Provide the [X, Y] coordinate of the cell's center where the given text is located.  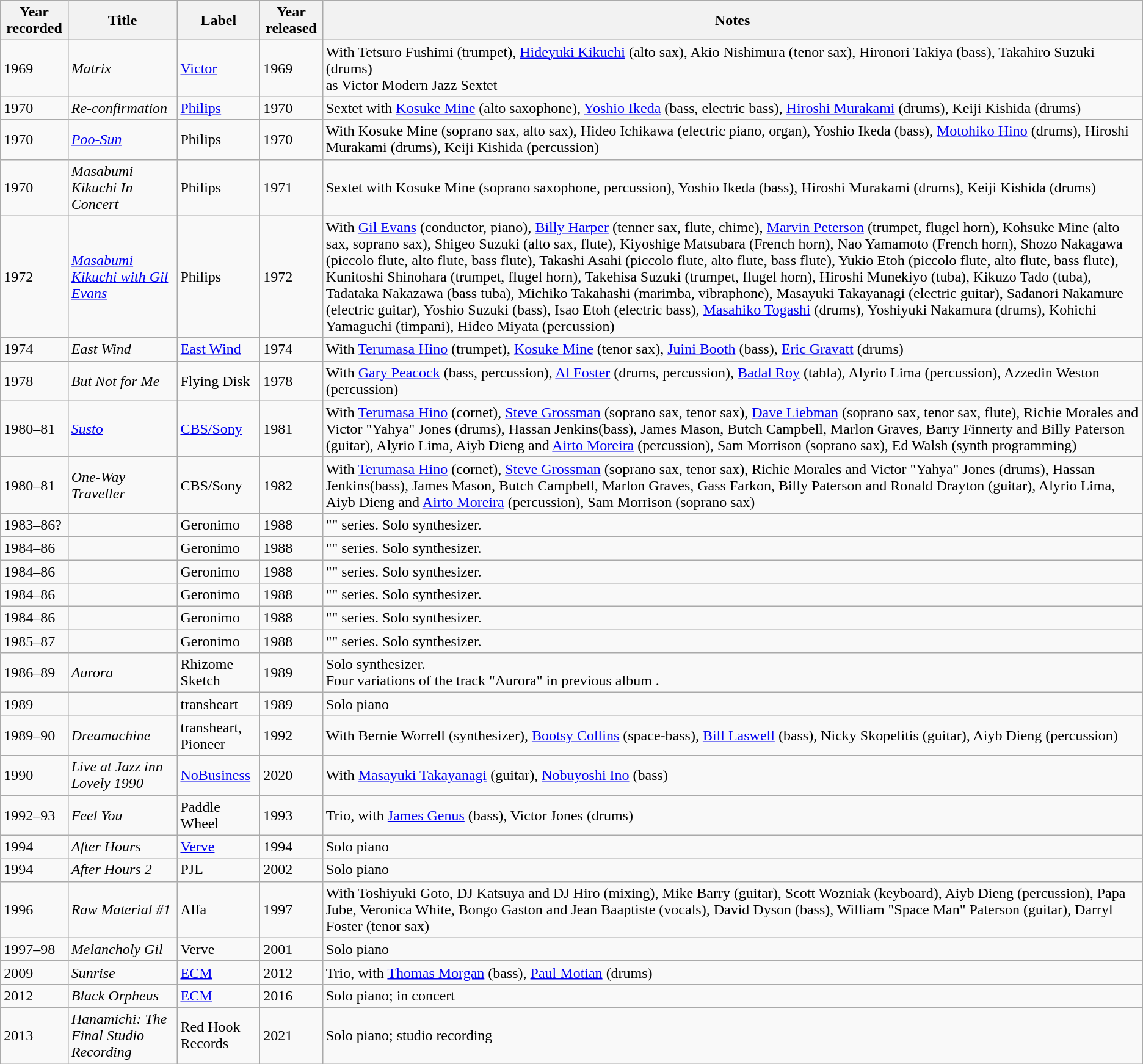
2021 [291, 1035]
Poo-Sun [122, 139]
Dreamachine [122, 735]
Solo synthesizer. Four variations of the track "Aurora" in previous album . [733, 673]
1993 [291, 815]
1997–98 [34, 949]
1983–86? [34, 525]
Red Hook Records [219, 1035]
Melancholy Gil [122, 949]
1971 [291, 188]
Alfa [219, 909]
After Hours 2 [122, 870]
Trio, with James Genus (bass), Victor Jones (drums) [733, 815]
transheart, Pioneer [219, 735]
1981 [291, 429]
Label [219, 21]
1986–89 [34, 673]
One-Way Traveller [122, 485]
2001 [291, 949]
transheart [219, 704]
Sextet with Kosuke Mine (alto saxophone), Yoshio Ikeda (bass, electric bass), Hiroshi Murakami (drums), Keiji Kishida (drums) [733, 108]
Solo piano; studio recording [733, 1035]
PJL [219, 870]
Masabumi Kikuchi with Gil Evans [122, 277]
Re-confirmation [122, 108]
1985–87 [34, 641]
Paddle Wheel [219, 815]
With Masayuki Takayanagi (guitar), Nobuyoshi Ino (bass) [733, 776]
Masabumi Kikuchi In Concert [122, 188]
1989–90 [34, 735]
1992–93 [34, 815]
Year released [291, 21]
Victor [219, 68]
2013 [34, 1035]
Sunrise [122, 972]
Year recorded [34, 21]
Raw Material #1 [122, 909]
2016 [291, 996]
Hanamichi: The Final Studio Recording [122, 1035]
1992 [291, 735]
Solo piano; in concert [733, 996]
1997 [291, 909]
Live at Jazz inn Lovely 1990 [122, 776]
Susto [122, 429]
Sextet with Kosuke Mine (soprano saxophone, percussion), Yoshio Ikeda (bass), Hiroshi Murakami (drums), Keiji Kishida (drums) [733, 188]
With Bernie Worrell (synthesizer), Bootsy Collins (space-bass), Bill Laswell (bass), Nicky Skopelitis (guitar), Aiyb Dieng (percussion) [733, 735]
After Hours [122, 847]
Rhizome Sketch [219, 673]
With Gary Peacock (bass, percussion), Al Foster (drums, percussion), Badal Roy (tabla), Alyrio Lima (percussion), Azzedin Weston (percussion) [733, 381]
Title [122, 21]
2009 [34, 972]
1996 [34, 909]
1990 [34, 776]
2002 [291, 870]
1982 [291, 485]
Trio, with Thomas Morgan (bass), Paul Motian (drums) [733, 972]
Aurora [122, 673]
NoBusiness [219, 776]
But Not for Me [122, 381]
Notes [733, 21]
Black Orpheus [122, 996]
Feel You [122, 815]
2020 [291, 776]
Flying Disk [219, 381]
Matrix [122, 68]
With Terumasa Hino (trumpet), Kosuke Mine (tenor sax), Juini Booth (bass), Eric Gravatt (drums) [733, 349]
